Identify which cell holds the provided text, then report its [X, Y] central coordinate. 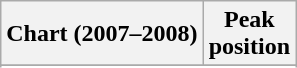
Peakposition [249, 34]
Chart (2007–2008) [102, 34]
